Identify which cell holds the provided text, then report its (X, Y) central coordinate. 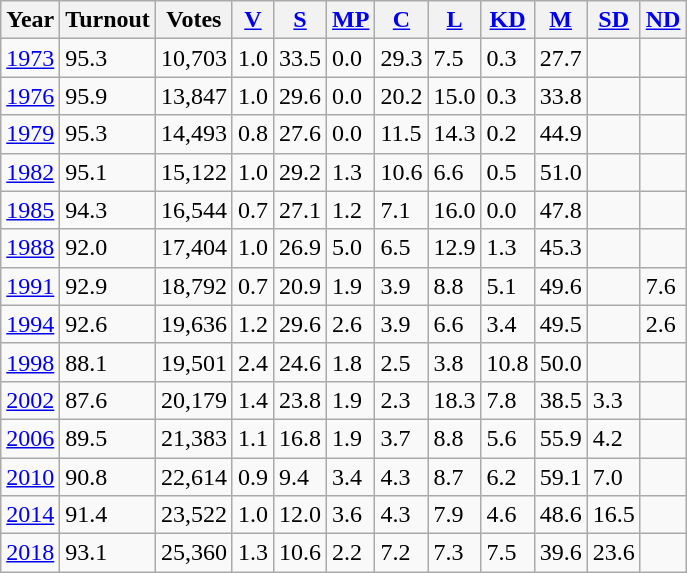
25,360 (194, 553)
2010 (30, 477)
23.6 (614, 553)
1979 (30, 134)
18.3 (454, 400)
8.7 (454, 477)
16,544 (194, 210)
MP (351, 20)
26.9 (300, 248)
3.7 (402, 438)
92.6 (108, 324)
12.0 (300, 515)
33.5 (300, 58)
3.6 (351, 515)
0.5 (508, 172)
7.0 (614, 477)
1985 (30, 210)
SD (614, 20)
95.9 (108, 96)
10,703 (194, 58)
2.4 (252, 362)
93.1 (108, 553)
1973 (30, 58)
19,636 (194, 324)
22,614 (194, 477)
20,179 (194, 400)
15.0 (454, 96)
3.3 (614, 400)
1982 (30, 172)
1.8 (351, 362)
94.3 (108, 210)
4.2 (614, 438)
2014 (30, 515)
17,404 (194, 248)
23.8 (300, 400)
12.9 (454, 248)
16.5 (614, 515)
89.5 (108, 438)
19,501 (194, 362)
15,122 (194, 172)
49.5 (560, 324)
13,847 (194, 96)
Year (30, 20)
49.6 (560, 286)
1998 (30, 362)
39.6 (560, 553)
45.3 (560, 248)
10.8 (508, 362)
2.5 (402, 362)
Votes (194, 20)
V (252, 20)
55.9 (560, 438)
48.6 (560, 515)
2.2 (351, 553)
2002 (30, 400)
88.1 (108, 362)
24.6 (300, 362)
38.5 (560, 400)
3.8 (454, 362)
23,522 (194, 515)
27.1 (300, 210)
33.8 (560, 96)
91.4 (108, 515)
29.3 (402, 58)
87.6 (108, 400)
4.6 (508, 515)
16.0 (454, 210)
C (402, 20)
5.6 (508, 438)
7.9 (454, 515)
20.2 (402, 96)
11.5 (402, 134)
1991 (30, 286)
L (454, 20)
21,383 (194, 438)
47.8 (560, 210)
90.8 (108, 477)
1988 (30, 248)
14,493 (194, 134)
0.9 (252, 477)
7.6 (663, 286)
1.1 (252, 438)
7.8 (508, 400)
1994 (30, 324)
29.2 (300, 172)
6.5 (402, 248)
1976 (30, 96)
2018 (30, 553)
44.9 (560, 134)
5.1 (508, 286)
16.8 (300, 438)
7.2 (402, 553)
50.0 (560, 362)
92.0 (108, 248)
27.7 (560, 58)
0.8 (252, 134)
Turnout (108, 20)
14.3 (454, 134)
18,792 (194, 286)
5.0 (351, 248)
92.9 (108, 286)
ND (663, 20)
KD (508, 20)
59.1 (560, 477)
6.2 (508, 477)
51.0 (560, 172)
2.3 (402, 400)
27.6 (300, 134)
9.4 (300, 477)
7.1 (402, 210)
S (300, 20)
7.3 (454, 553)
2006 (30, 438)
95.1 (108, 172)
1.4 (252, 400)
20.9 (300, 286)
M (560, 20)
0.2 (508, 134)
